Return the (x, y) coordinate for the center point of the cell that contains the specified text.  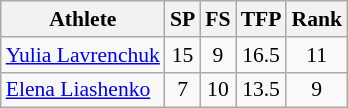
TFP (262, 19)
Rank (316, 19)
FS (218, 19)
7 (182, 90)
13.5 (262, 90)
Athlete (83, 19)
15 (182, 55)
16.5 (262, 55)
Yulia Lavrenchuk (83, 55)
11 (316, 55)
Elena Liashenko (83, 90)
10 (218, 90)
SP (182, 19)
